Pinpoint the cell where the given text exists, returning its [X, Y] midpoint coordinate. 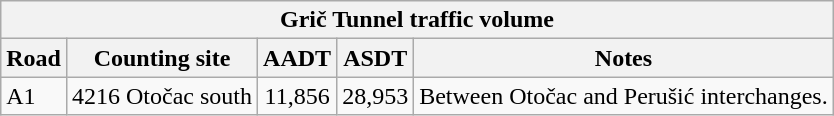
ASDT [376, 58]
A1 [34, 96]
AADT [298, 58]
Counting site [162, 58]
Notes [624, 58]
4216 Otočac south [162, 96]
Grič Tunnel traffic volume [417, 20]
11,856 [298, 96]
28,953 [376, 96]
Between Otočac and Perušić interchanges. [624, 96]
Road [34, 58]
